Return [x, y] of the center of cell containing provided text 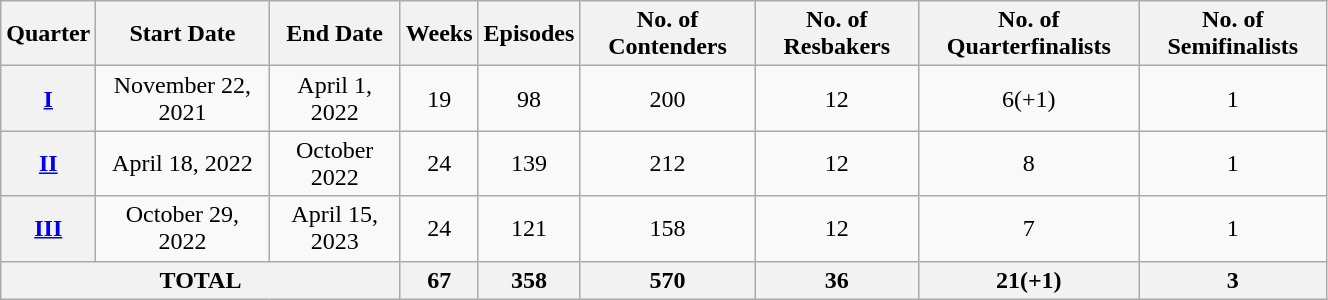
April 18, 2022 [182, 164]
21(+1) [1028, 280]
No. of Contenders [668, 34]
358 [529, 280]
98 [529, 98]
7 [1028, 228]
67 [439, 280]
Weeks [439, 34]
No. of Semifinalists [1232, 34]
October 29, 2022 [182, 228]
Episodes [529, 34]
570 [668, 280]
212 [668, 164]
No. of Quarterfinalists [1028, 34]
April 1, 2022 [334, 98]
6(+1) [1028, 98]
Start Date [182, 34]
No. of Resbakers [836, 34]
III [48, 228]
200 [668, 98]
158 [668, 228]
April 15, 2023 [334, 228]
I [48, 98]
8 [1028, 164]
II [48, 164]
End Date [334, 34]
October 2022 [334, 164]
121 [529, 228]
19 [439, 98]
Quarter [48, 34]
3 [1232, 280]
36 [836, 280]
November 22, 2021 [182, 98]
139 [529, 164]
TOTAL [201, 280]
